Determine the (X, Y) coordinate at the center of the cell enclosing the given text.  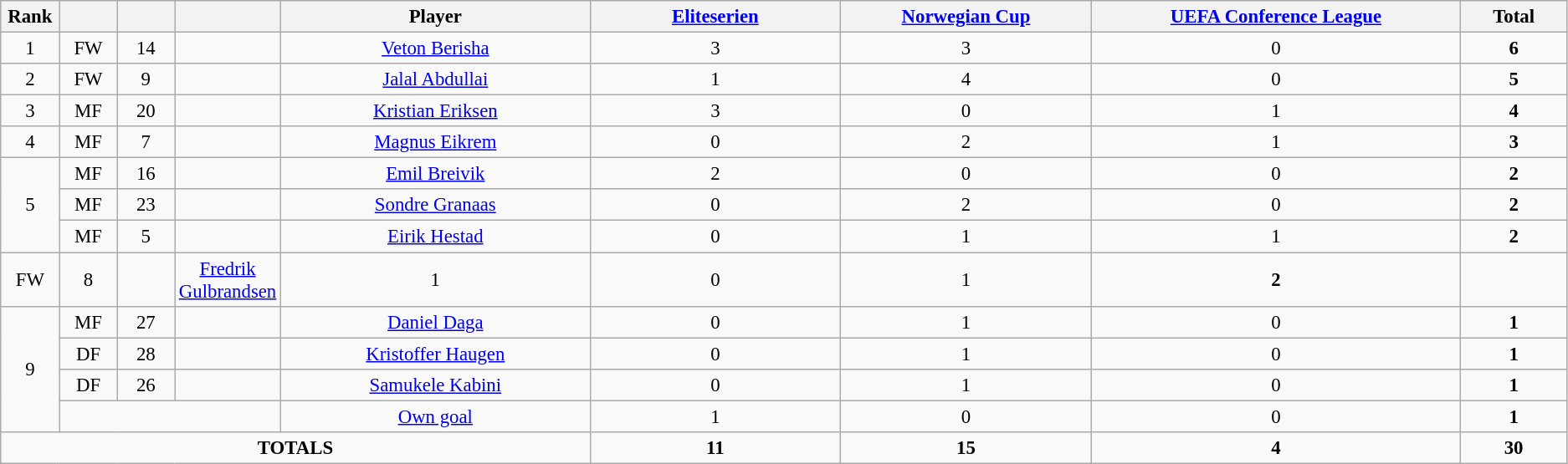
Kristoffer Haugen (436, 354)
28 (146, 354)
Magnus Eikrem (436, 142)
14 (146, 48)
16 (146, 174)
7 (146, 142)
Own goal (436, 416)
Player (436, 17)
Veton Berisha (436, 48)
Eliteserien (715, 17)
11 (715, 448)
20 (146, 111)
23 (146, 205)
Jalal Abdullai (436, 79)
TOTALS (295, 448)
Norwegian Cup (966, 17)
Eirik Hestad (436, 237)
8 (89, 279)
Daniel Daga (436, 322)
Emil Breivik (436, 174)
Kristian Eriksen (436, 111)
Rank (30, 17)
UEFA Conference League (1275, 17)
Sondre Granaas (436, 205)
Total (1514, 17)
Fredrik Gulbrandsen (228, 279)
Samukele Kabini (436, 385)
27 (146, 322)
6 (1514, 48)
26 (146, 385)
15 (966, 448)
30 (1514, 448)
